Find where the given text appears and provide that cell's center as (x, y) coordinate. 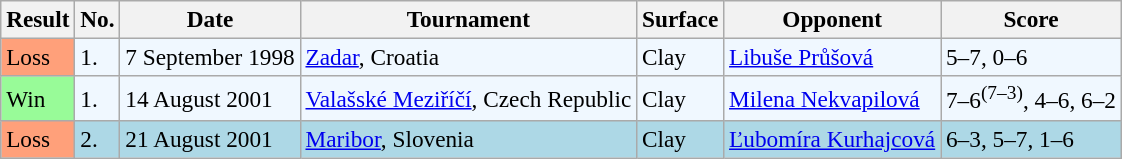
Opponent (832, 19)
Surface (680, 19)
Result (38, 19)
7–6(7–3), 4–6, 6–2 (1032, 98)
Win (38, 98)
5–7, 0–6 (1032, 57)
Valašské Meziříčí, Czech Republic (468, 98)
6–3, 5–7, 1–6 (1032, 139)
14 August 2001 (210, 98)
Date (210, 19)
Milena Nekvapilová (832, 98)
21 August 2001 (210, 139)
Ľubomíra Kurhajcová (832, 139)
Tournament (468, 19)
Libuše Průšová (832, 57)
No. (98, 19)
Score (1032, 19)
Zadar, Croatia (468, 57)
2. (98, 139)
Maribor, Slovenia (468, 139)
7 September 1998 (210, 57)
